Search for the cell housing the specified text and yield its [x, y] center coordinate. 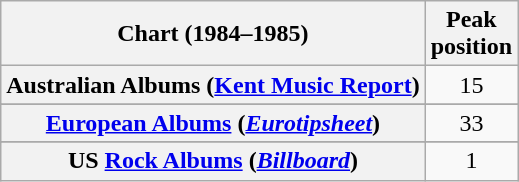
33 [471, 123]
European Albums (Eurotipsheet) [213, 123]
15 [471, 85]
Chart (1984–1985) [213, 34]
1 [471, 161]
US Rock Albums (Billboard) [213, 161]
Peakposition [471, 34]
Australian Albums (Kent Music Report) [213, 85]
